Search for the cell housing the specified text and yield its [X, Y] center coordinate. 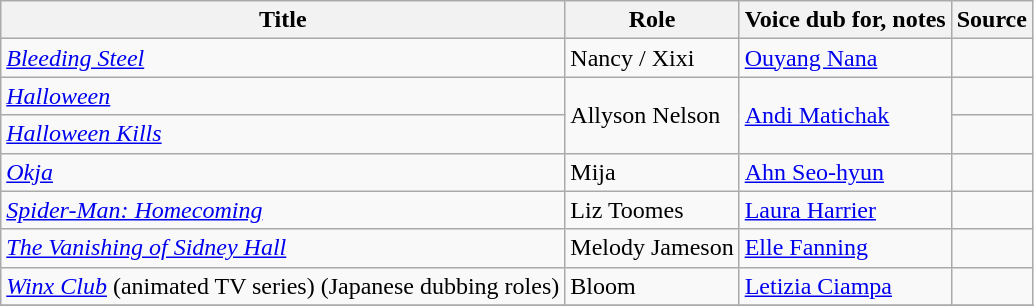
Laura Harrier [845, 210]
Role [652, 20]
Halloween [283, 96]
Voice dub for, notes [845, 20]
Title [283, 20]
Okja [283, 172]
Allyson Nelson [652, 115]
Ouyang Nana [845, 58]
Bloom [652, 286]
Elle Fanning [845, 248]
Letizia Ciampa [845, 286]
Bleeding Steel [283, 58]
Winx Club (animated TV series) (Japanese dubbing roles) [283, 286]
Spider-Man: Homecoming [283, 210]
Melody Jameson [652, 248]
Nancy / Xixi [652, 58]
Ahn Seo-hyun [845, 172]
The Vanishing of Sidney Hall [283, 248]
Liz Toomes [652, 210]
Mija [652, 172]
Source [992, 20]
Andi Matichak [845, 115]
Halloween Kills [283, 134]
